Return (x, y) of the center of cell containing provided text 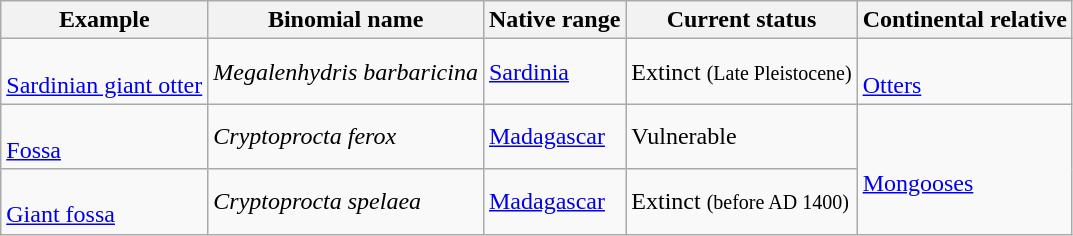
Megalenhydris barbaricina (346, 72)
Giant fossa (104, 202)
Otters (964, 72)
Native range (554, 20)
Mongooses (964, 169)
Example (104, 20)
Current status (742, 20)
Vulnerable (742, 136)
Extinct (Late Pleistocene) (742, 72)
Continental relative (964, 20)
Sardinian giant otter (104, 72)
Cryptoprocta spelaea (346, 202)
Fossa (104, 136)
Cryptoprocta ferox (346, 136)
Sardinia (554, 72)
Extinct (before AD 1400) (742, 202)
Binomial name (346, 20)
